Detect which cell encompasses the target text, then output its (x, y) center coordinate. 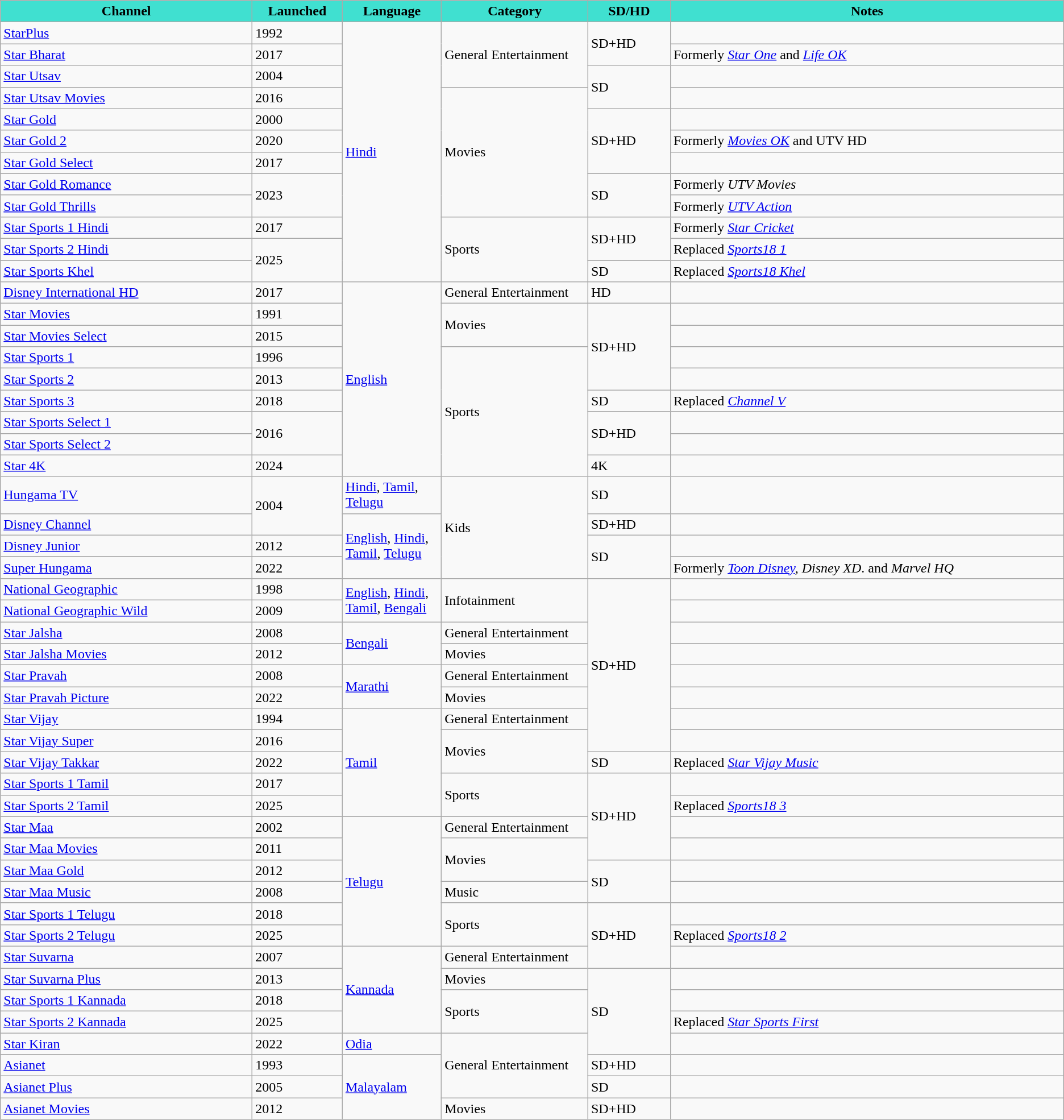
StarPlus (126, 33)
Asianet (126, 1065)
Star Sports Select 1 (126, 422)
Star Maa Gold (126, 870)
Language (392, 11)
Replaced Star Sports First (867, 1022)
Hindi (392, 152)
Formerly UTV Movies (867, 184)
Star Sports Select 2 (126, 444)
Kannada (392, 989)
Star Sports 2 (126, 379)
Star Gold 2 (126, 141)
4K (629, 466)
Star Maa (126, 827)
Tamil (392, 762)
Replaced Sports18 Khel (867, 271)
Star Sports 2 Hindi (126, 249)
Disney Channel (126, 524)
Replaced Star Vijay Music (867, 762)
Star Sports 2 Kannada (126, 1022)
Star Pravah (126, 676)
Star 4K (126, 466)
National Geographic (126, 589)
Star Utsav Movies (126, 98)
Star Movies Select (126, 336)
Music (515, 892)
Star Suvarna Plus (126, 978)
2007 (298, 957)
Malayalam (392, 1087)
Star Utsav (126, 76)
Replaced Sports18 2 (867, 935)
Star Jalsha Movies (126, 654)
Formerly Toon Disney, Disney XD. and Marvel HQ (867, 567)
Star Sports 1 Kannada (126, 1001)
1998 (298, 589)
Star Sports 1 Telugu (126, 914)
1996 (298, 358)
Star Pravah Picture (126, 698)
1994 (298, 719)
Star Sports 2 Tamil (126, 806)
Star Sports Khel (126, 271)
Odia (392, 1044)
Channel (126, 11)
Star Gold (126, 119)
Infotainment (515, 600)
Disney Junior (126, 546)
Notes (867, 11)
Replaced Sports18 3 (867, 806)
Hungama TV (126, 495)
2015 (298, 336)
Star Gold Thrills (126, 206)
English (392, 380)
English, Hindi, Tamil, Telugu (392, 546)
Marathi (392, 687)
Star Sports 1 Tamil (126, 784)
Star Sports 1 Hindi (126, 227)
HD (629, 293)
2020 (298, 141)
Star Sports 2 Telugu (126, 935)
2002 (298, 827)
Star Maa Movies (126, 849)
Super Hungama (126, 567)
Star Gold Romance (126, 184)
Star Bharat (126, 55)
2000 (298, 119)
2024 (298, 466)
Star Sports 3 (126, 401)
Star Movies (126, 314)
Formerly Star Cricket (867, 227)
Formerly Star One and Life OK (867, 55)
Disney International HD (126, 293)
Bengali (392, 644)
Star Sports 1 (126, 358)
Launched (298, 11)
Star Vijay (126, 719)
Star Suvarna (126, 957)
Replaced Sports18 1 (867, 249)
2023 (298, 195)
National Geographic Wild (126, 611)
Star Kiran (126, 1044)
Star Maa Music (126, 892)
Formerly UTV Action (867, 206)
Formerly Movies OK and UTV HD (867, 141)
Star Vijay Super (126, 741)
Asianet Plus (126, 1087)
Star Gold Select (126, 163)
Kids (515, 528)
Replaced Channel V (867, 401)
1993 (298, 1065)
Hindi, Tamil, Telugu (392, 495)
1992 (298, 33)
Star Jalsha (126, 633)
English, Hindi, Tamil, Bengali (392, 600)
Telugu (392, 881)
Asianet Movies (126, 1109)
2005 (298, 1087)
2009 (298, 611)
Star Vijay Takkar (126, 762)
2011 (298, 849)
1991 (298, 314)
Category (515, 11)
SD/HD (629, 11)
